Locate the cell with the specified text and output its [x, y] center coordinate. 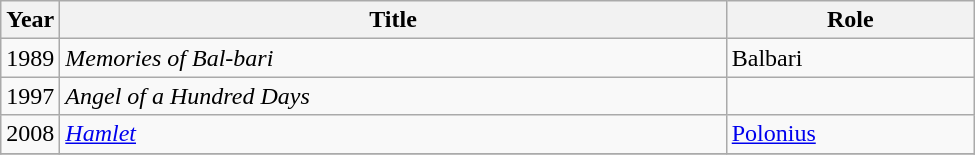
Memories of Bal-bari [393, 58]
Year [30, 20]
Polonius [850, 134]
Role [850, 20]
Hamlet [393, 134]
1997 [30, 96]
Angel of a Hundred Days [393, 96]
2008 [30, 134]
1989 [30, 58]
Balbari [850, 58]
Title [393, 20]
